Identify which cell holds the provided text, then report its (x, y) central coordinate. 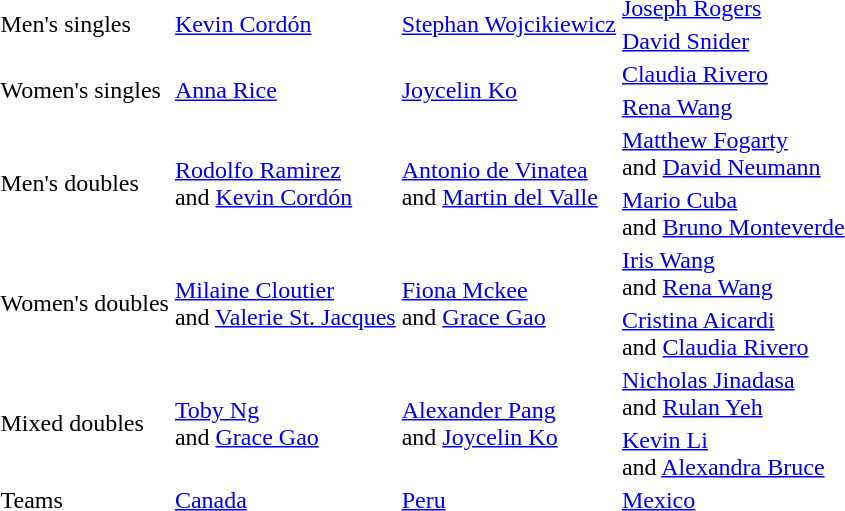
Milaine Cloutierand Valerie St. Jacques (285, 304)
Joycelin Ko (508, 90)
Toby Ng and Grace Gao (285, 424)
Rodolfo Ramirezand Kevin Cordón (285, 184)
Antonio de Vinateaand Martin del Valle (508, 184)
Alexander Pang and Joycelin Ko (508, 424)
Fiona Mckeeand Grace Gao (508, 304)
Anna Rice (285, 90)
